Output the [x, y] coordinate of the center of the cell containing the given text.  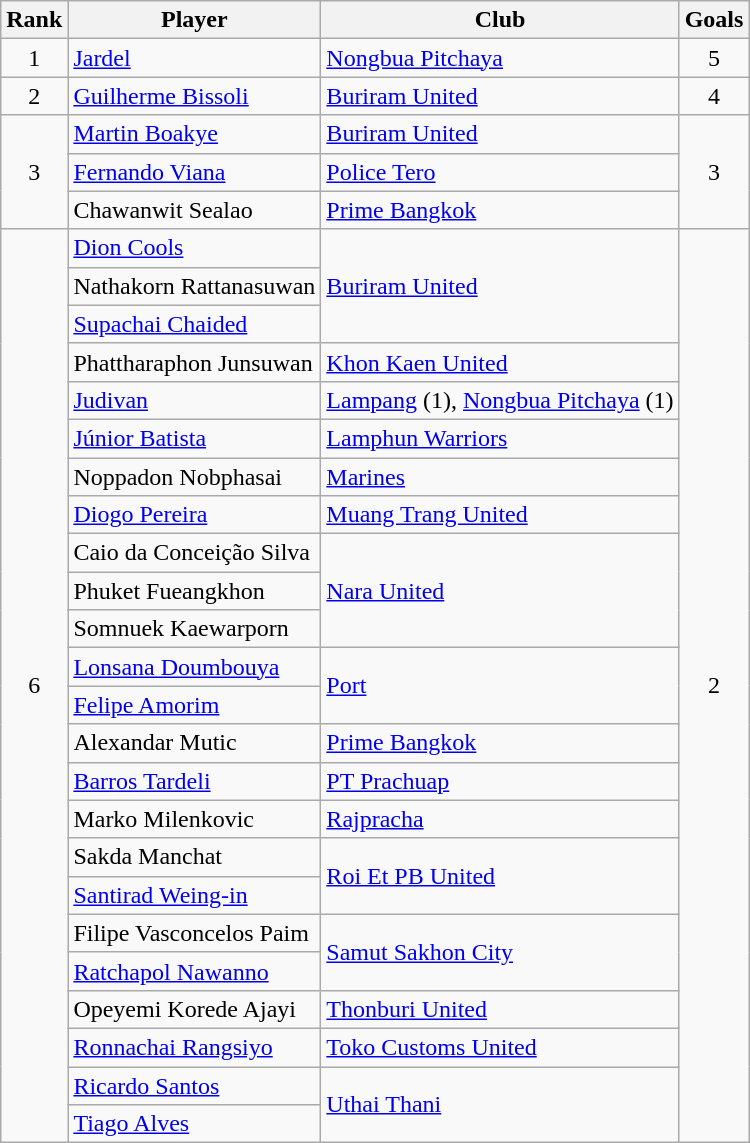
Noppadon Nobphasai [194, 477]
1 [34, 58]
Toko Customs United [500, 1047]
Lonsana Doumbouya [194, 667]
Roi Et PB United [500, 876]
Martin Boakye [194, 134]
Uthai Thani [500, 1104]
Ricardo Santos [194, 1085]
Santirad Weing-in [194, 895]
Nongbua Pitchaya [500, 58]
6 [34, 686]
5 [714, 58]
Player [194, 20]
Alexandar Mutic [194, 743]
4 [714, 96]
Somnuek Kaewarporn [194, 629]
Police Tero [500, 172]
Jardel [194, 58]
Judivan [194, 400]
Felipe Amorim [194, 705]
Rajpracha [500, 819]
Diogo Pereira [194, 515]
Phuket Fueangkhon [194, 591]
Thonburi United [500, 1009]
Opeyemi Korede Ajayi [194, 1009]
Guilherme Bissoli [194, 96]
Lampang (1), Nongbua Pitchaya (1) [500, 400]
Marines [500, 477]
Khon Kaen United [500, 362]
Barros Tardeli [194, 781]
Nara United [500, 591]
PT Prachuap [500, 781]
Port [500, 686]
Marko Milenkovic [194, 819]
Muang Trang United [500, 515]
Nathakorn Rattanasuwan [194, 286]
Rank [34, 20]
Filipe Vasconcelos Paim [194, 933]
Ratchapol Nawanno [194, 971]
Phattharaphon Junsuwan [194, 362]
Caio da Conceição Silva [194, 553]
Fernando Viana [194, 172]
Júnior Batista [194, 438]
Chawanwit Sealao [194, 210]
Sakda Manchat [194, 857]
Dion Cools [194, 248]
Goals [714, 20]
Tiago Alves [194, 1124]
Samut Sakhon City [500, 952]
Supachai Chaided [194, 324]
Club [500, 20]
Ronnachai Rangsiyo [194, 1047]
Lamphun Warriors [500, 438]
